Provide the (x, y) coordinate of the cell's center where the given text is located.  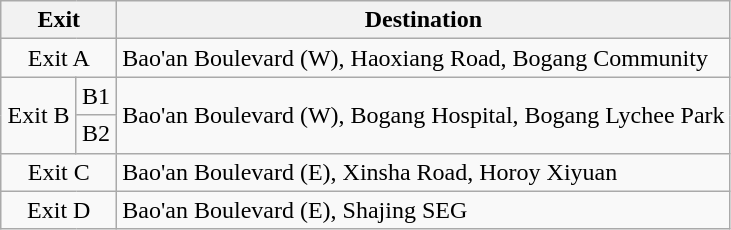
Exit B (39, 115)
Bao'an Boulevard (W), Bogang Hospital, Bogang Lychee Park (424, 115)
B2 (96, 134)
B1 (96, 96)
Bao'an Boulevard (E), Shajing SEG (424, 210)
Bao'an Boulevard (E), Xinsha Road, Horoy Xiyuan (424, 172)
Destination (424, 20)
Exit D (59, 210)
Exit (59, 20)
Exit A (59, 58)
Bao'an Boulevard (W), Haoxiang Road, Bogang Community (424, 58)
Exit C (59, 172)
